Search for the cell housing the specified text and yield its (x, y) center coordinate. 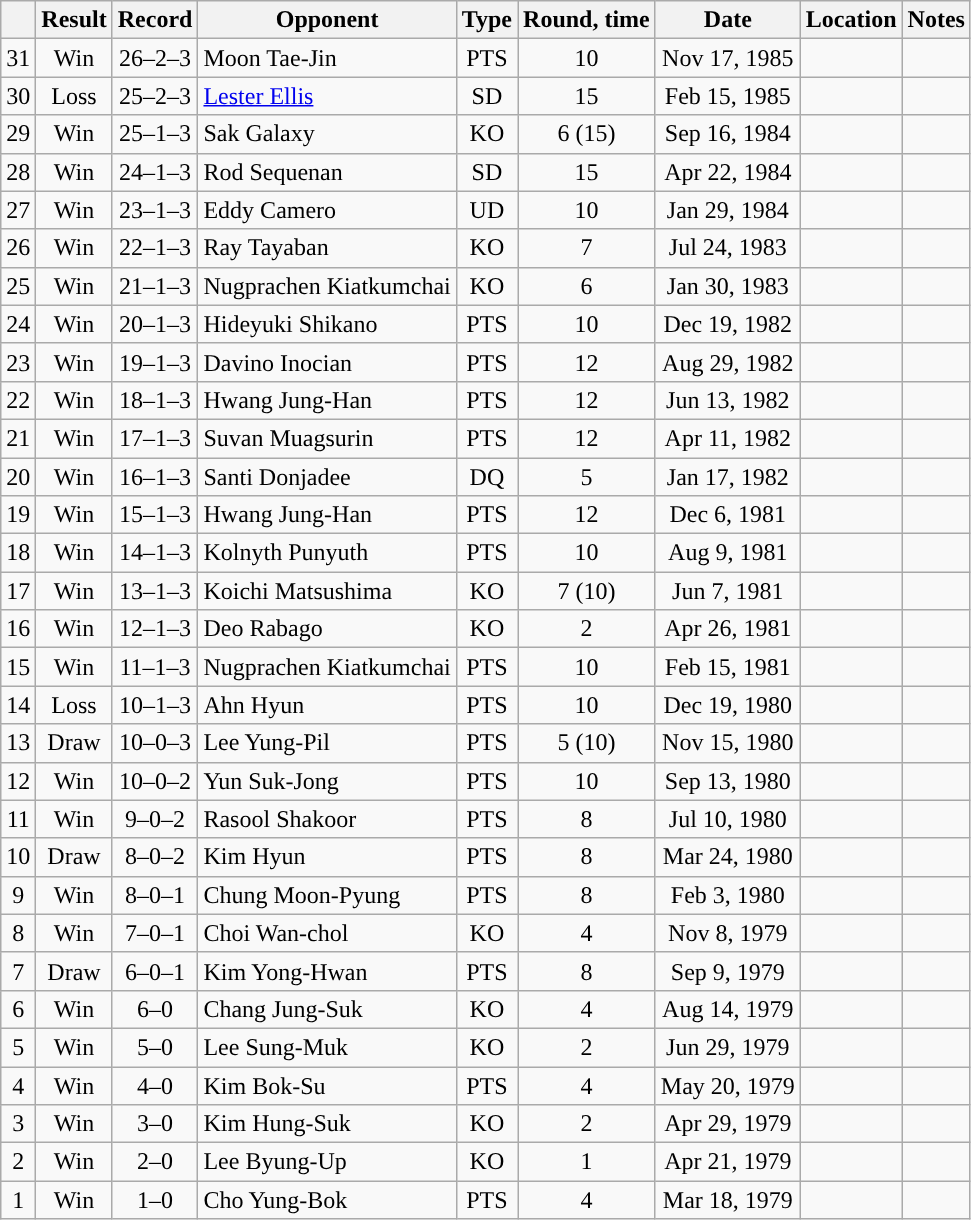
Apr 21, 1979 (728, 1162)
Choi Wan-chol (327, 933)
Chung Moon-Pyung (327, 895)
Apr 26, 1981 (728, 629)
Date (728, 20)
21 (18, 438)
Lee Sung-Muk (327, 1047)
17–1–3 (155, 438)
Dec 19, 1980 (728, 705)
Lee Yung-Pil (327, 743)
Sep 13, 1980 (728, 781)
Hideyuki Shikano (327, 324)
5 (10) (587, 743)
Ahn Hyun (327, 705)
23–1–3 (155, 210)
2–0 (155, 1162)
11–1–3 (155, 667)
DQ (486, 477)
8–0–2 (155, 857)
Rod Sequenan (327, 172)
25–2–3 (155, 96)
24 (18, 324)
Kim Yong-Hwan (327, 971)
1–0 (155, 1200)
6–0–1 (155, 971)
Kim Bok-Su (327, 1085)
Kolnyth Punyuth (327, 553)
20–1–3 (155, 324)
Nov 15, 1980 (728, 743)
Cho Yung-Bok (327, 1200)
8–0–1 (155, 895)
Davino Inocian (327, 362)
Sep 9, 1979 (728, 971)
Mar 24, 1980 (728, 857)
13 (18, 743)
Aug 14, 1979 (728, 1009)
Yun Suk-Jong (327, 781)
20 (18, 477)
Moon Tae-Jin (327, 58)
3 (18, 1124)
13–1–3 (155, 591)
Location (851, 20)
15–1–3 (155, 515)
Kim Hung-Suk (327, 1124)
4–0 (155, 1085)
28 (18, 172)
7–0–1 (155, 933)
22–1–3 (155, 248)
Kim Hyun (327, 857)
3–0 (155, 1124)
Result (74, 20)
Sak Galaxy (327, 134)
10–0–2 (155, 781)
Jul 24, 1983 (728, 248)
10–0–3 (155, 743)
11 (18, 819)
Nov 8, 1979 (728, 933)
Feb 3, 1980 (728, 895)
18–1–3 (155, 400)
Opponent (327, 20)
Rasool Shakoor (327, 819)
5–0 (155, 1047)
27 (18, 210)
10–1–3 (155, 705)
Jul 10, 1980 (728, 819)
Round, time (587, 20)
26–2–3 (155, 58)
Jan 30, 1983 (728, 286)
Deo Rabago (327, 629)
19 (18, 515)
31 (18, 58)
16 (18, 629)
14 (18, 705)
Dec 6, 1981 (728, 515)
14–1–3 (155, 553)
Koichi Matsushima (327, 591)
Mar 18, 1979 (728, 1200)
23 (18, 362)
Dec 19, 1982 (728, 324)
9–0–2 (155, 819)
Jun 29, 1979 (728, 1047)
UD (486, 210)
Ray Tayaban (327, 248)
18 (18, 553)
9 (18, 895)
29 (18, 134)
Chang Jung-Suk (327, 1009)
Record (155, 20)
Apr 22, 1984 (728, 172)
Suvan Muagsurin (327, 438)
Jun 7, 1981 (728, 591)
Aug 9, 1981 (728, 553)
25 (18, 286)
Nov 17, 1985 (728, 58)
Feb 15, 1985 (728, 96)
7 (10) (587, 591)
Apr 11, 1982 (728, 438)
25–1–3 (155, 134)
Sep 16, 1984 (728, 134)
21–1–3 (155, 286)
Lester Ellis (327, 96)
6 (15) (587, 134)
Jun 13, 1982 (728, 400)
Eddy Camero (327, 210)
6–0 (155, 1009)
19–1–3 (155, 362)
22 (18, 400)
12–1–3 (155, 629)
Type (486, 20)
Notes (936, 20)
May 20, 1979 (728, 1085)
30 (18, 96)
Aug 29, 1982 (728, 362)
Jan 29, 1984 (728, 210)
Jan 17, 1982 (728, 477)
16–1–3 (155, 477)
Santi Donjadee (327, 477)
Lee Byung-Up (327, 1162)
17 (18, 591)
Apr 29, 1979 (728, 1124)
24–1–3 (155, 172)
26 (18, 248)
Feb 15, 1981 (728, 667)
